Locate the cell with the specified text and output its (X, Y) center coordinate. 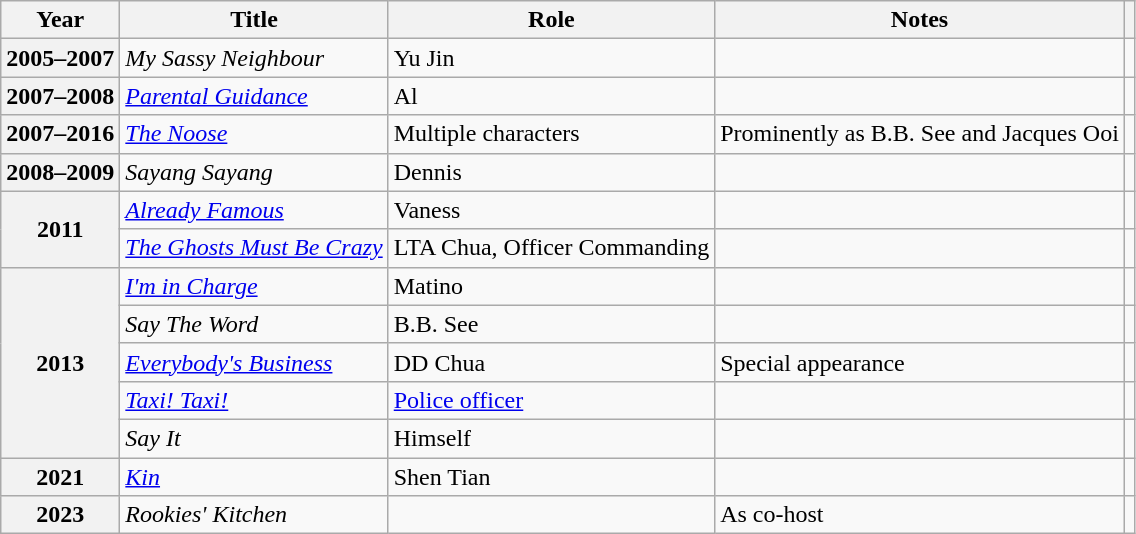
2021 (60, 477)
2005–2007 (60, 58)
Say It (254, 438)
Al (551, 96)
Matino (551, 286)
Parental Guidance (254, 96)
2008–2009 (60, 172)
Title (254, 20)
Vaness (551, 210)
Taxi! Taxi! (254, 400)
Sayang Sayang (254, 172)
Year (60, 20)
Everybody's Business (254, 362)
Shen Tian (551, 477)
I'm in Charge (254, 286)
Rookies' Kitchen (254, 515)
Prominently as B.B. See and Jacques Ooi (920, 134)
2007–2008 (60, 96)
Say The Word (254, 324)
2011 (60, 229)
LTA Chua, Officer Commanding (551, 248)
Special appearance (920, 362)
Notes (920, 20)
2007–2016 (60, 134)
My Sassy Neighbour (254, 58)
Yu Jin (551, 58)
DD Chua (551, 362)
B.B. See (551, 324)
Police officer (551, 400)
Already Famous (254, 210)
The Noose (254, 134)
As co-host (920, 515)
Dennis (551, 172)
Multiple characters (551, 134)
Role (551, 20)
Himself (551, 438)
2023 (60, 515)
Kin (254, 477)
The Ghosts Must Be Crazy (254, 248)
2013 (60, 362)
